Return [x, y] of the center of cell containing provided text 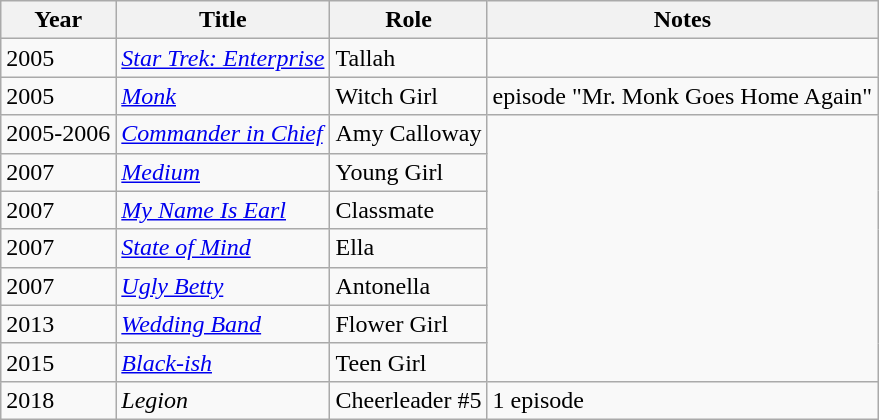
2018 [58, 400]
Legion [223, 400]
Title [223, 20]
2005-2006 [58, 134]
Star Trek: Enterprise [223, 58]
Antonella [408, 286]
Flower Girl [408, 324]
1 episode [682, 400]
Black-ish [223, 362]
Monk [223, 96]
Wedding Band [223, 324]
Witch Girl [408, 96]
Young Girl [408, 172]
Classmate [408, 210]
Commander in Chief [223, 134]
Medium [223, 172]
Amy Calloway [408, 134]
Year [58, 20]
State of Mind [223, 248]
Teen Girl [408, 362]
2015 [58, 362]
Role [408, 20]
Cheerleader #5 [408, 400]
Notes [682, 20]
My Name Is Earl [223, 210]
Ugly Betty [223, 286]
Ella [408, 248]
2013 [58, 324]
episode "Mr. Monk Goes Home Again" [682, 96]
Tallah [408, 58]
